Search for the cell housing the specified text and yield its (X, Y) center coordinate. 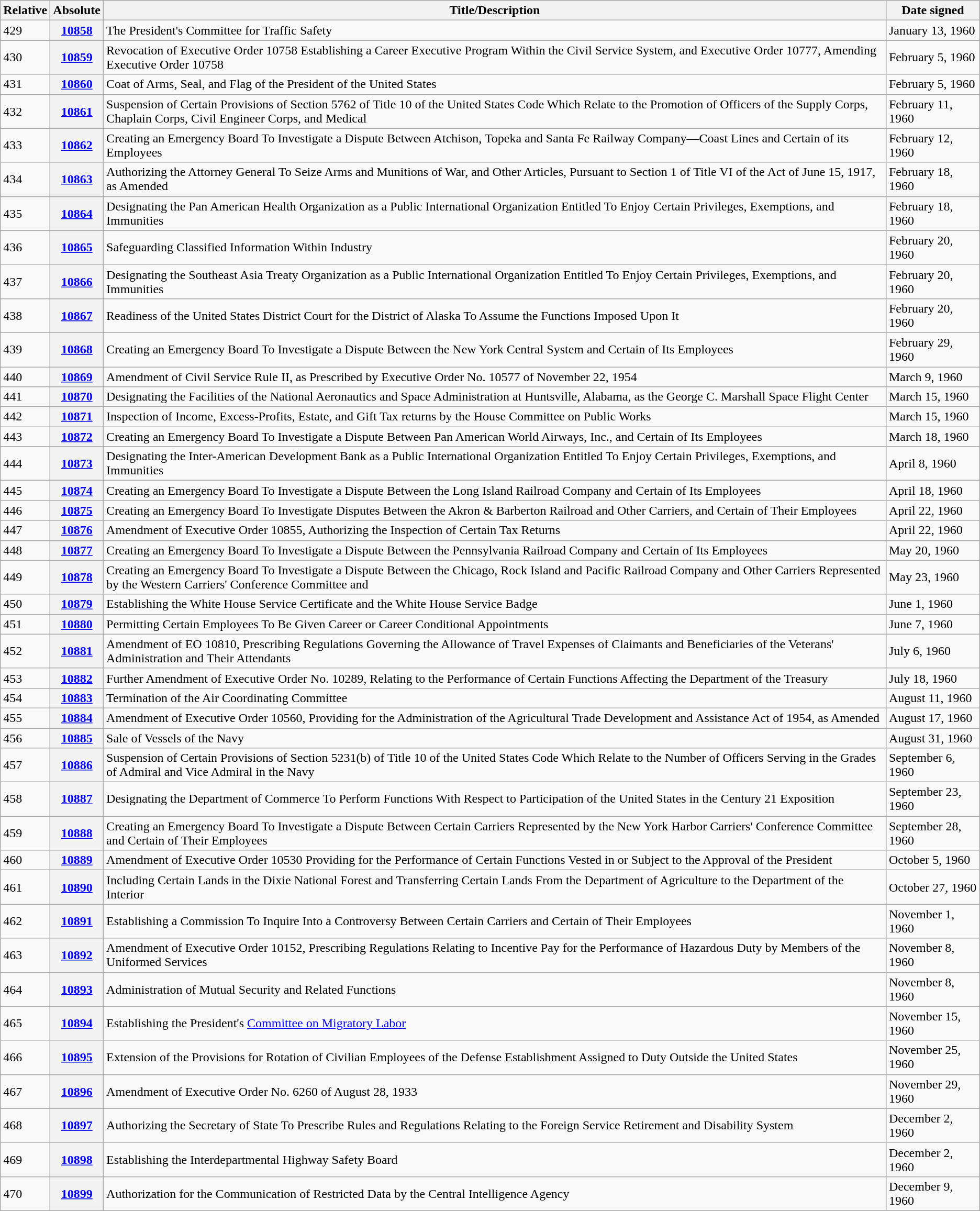
Amendment of Executive Order 10560, Providing for the Administration of the Agricultural Trade Development and Assistance Act of 1954, as Amended (495, 718)
January 13, 1960 (933, 30)
464 (25, 990)
10888 (77, 834)
Creating an Emergency Board To Investigate Disputes Between the Akron & Barberton Railroad and Other Carriers, and Certain of Their Employees (495, 510)
October 27, 1960 (933, 887)
469 (25, 1159)
Amendment of Executive Order 10530 Providing for the Performance of Certain Functions Vested in or Subject to the Approval of the President (495, 860)
Further Amendment of Executive Order No. 10289, Relating to the Performance of Certain Functions Affecting the Department of the Treasury (495, 678)
456 (25, 738)
440 (25, 376)
Establishing the President's Committee on Migratory Labor (495, 1023)
10895 (77, 1058)
November 29, 1960 (933, 1091)
445 (25, 491)
458 (25, 799)
449 (25, 577)
10874 (77, 491)
July 6, 1960 (933, 651)
May 20, 1960 (933, 550)
448 (25, 550)
438 (25, 315)
Readiness of the United States District Court for the District of Alaska To Assume the Functions Imposed Upon It (495, 315)
429 (25, 30)
450 (25, 604)
Inspection of Income, Excess-Profits, Estate, and Gift Tax returns by the House Committee on Public Works (495, 417)
Amendment of Executive Order No. 6260 of August 28, 1933 (495, 1091)
10889 (77, 860)
June 1, 1960 (933, 604)
431 (25, 84)
10897 (77, 1126)
10858 (77, 30)
10867 (77, 315)
10877 (77, 550)
460 (25, 860)
June 7, 1960 (933, 624)
465 (25, 1023)
Creating an Emergency Board To Investigate a Dispute Between Pan American World Airways, Inc., and Certain of Its Employees (495, 437)
447 (25, 530)
434 (25, 179)
Coat of Arms, Seal, and Flag of the President of the United States (495, 84)
December 9, 1960 (933, 1194)
435 (25, 214)
454 (25, 698)
10885 (77, 738)
10864 (77, 214)
10891 (77, 921)
Establishing the Interdepartmental Highway Safety Board (495, 1159)
439 (25, 350)
10882 (77, 678)
10887 (77, 799)
Date signed (933, 10)
10892 (77, 955)
10870 (77, 397)
452 (25, 651)
10873 (77, 464)
Establishing the White House Service Certificate and the White House Service Badge (495, 604)
August 17, 1960 (933, 718)
Designating the Facilities of the National Aeronautics and Space Administration at Huntsville, Alabama, as the George C. Marshall Space Flight Center (495, 397)
468 (25, 1126)
446 (25, 510)
432 (25, 111)
459 (25, 834)
10866 (77, 282)
Creating an Emergency Board To Investigate a Dispute Between the New York Central System and Certain of Its Employees (495, 350)
Sale of Vessels of the Navy (495, 738)
Authorization for the Communication of Restricted Data by the Central Intelligence Agency (495, 1194)
444 (25, 464)
10862 (77, 146)
The President's Committee for Traffic Safety (495, 30)
437 (25, 282)
436 (25, 247)
February 29, 1960 (933, 350)
10859 (77, 58)
February 11, 1960 (933, 111)
February 12, 1960 (933, 146)
March 9, 1960 (933, 376)
August 11, 1960 (933, 698)
Extension of the Provisions for Rotation of Civilian Employees of the Defense Establishment Assigned to Duty Outside the United States (495, 1058)
Creating an Emergency Board To Investigate a Dispute Between the Long Island Railroad Company and Certain of Its Employees (495, 491)
10863 (77, 179)
466 (25, 1058)
March 18, 1960 (933, 437)
Safeguarding Classified Information Within Industry (495, 247)
10880 (77, 624)
September 6, 1960 (933, 765)
July 18, 1960 (933, 678)
September 28, 1960 (933, 834)
462 (25, 921)
10883 (77, 698)
Relative (25, 10)
April 8, 1960 (933, 464)
442 (25, 417)
467 (25, 1091)
10884 (77, 718)
10872 (77, 437)
10876 (77, 530)
Designating the Department of Commerce To Perform Functions With Respect to Participation of the United States in the Century 21 Exposition (495, 799)
Termination of the Air Coordinating Committee (495, 698)
Permitting Certain Employees To Be Given Career or Career Conditional Appointments (495, 624)
10898 (77, 1159)
10886 (77, 765)
443 (25, 437)
September 23, 1960 (933, 799)
461 (25, 887)
10893 (77, 990)
441 (25, 397)
Amendment of Executive Order 10855, Authorizing the Inspection of Certain Tax Returns (495, 530)
10899 (77, 1194)
470 (25, 1194)
433 (25, 146)
10860 (77, 84)
10896 (77, 1091)
10890 (77, 887)
Creating an Emergency Board To Investigate a Dispute Between Atchison, Topeka and Santa Fe Railway Company—Coast Lines and Certain of its Employees (495, 146)
Administration of Mutual Security and Related Functions (495, 990)
451 (25, 624)
Establishing a Commission To Inquire Into a Controversy Between Certain Carriers and Certain of Their Employees (495, 921)
April 18, 1960 (933, 491)
10881 (77, 651)
Creating an Emergency Board To Investigate a Dispute Between the Pennsylvania Railroad Company and Certain of Its Employees (495, 550)
Amendment of Civil Service Rule II, as Prescribed by Executive Order No. 10577 of November 22, 1954 (495, 376)
10875 (77, 510)
10869 (77, 376)
November 15, 1960 (933, 1023)
Authorizing the Secretary of State To Prescribe Rules and Regulations Relating to the Foreign Service Retirement and Disability System (495, 1126)
453 (25, 678)
October 5, 1960 (933, 860)
463 (25, 955)
Absolute (77, 10)
November 25, 1960 (933, 1058)
10871 (77, 417)
10894 (77, 1023)
10865 (77, 247)
430 (25, 58)
455 (25, 718)
10878 (77, 577)
10861 (77, 111)
Title/Description (495, 10)
10868 (77, 350)
August 31, 1960 (933, 738)
10879 (77, 604)
457 (25, 765)
November 1, 1960 (933, 921)
May 23, 1960 (933, 577)
